Detect which cell encompasses the target text, then output its [X, Y] center coordinate. 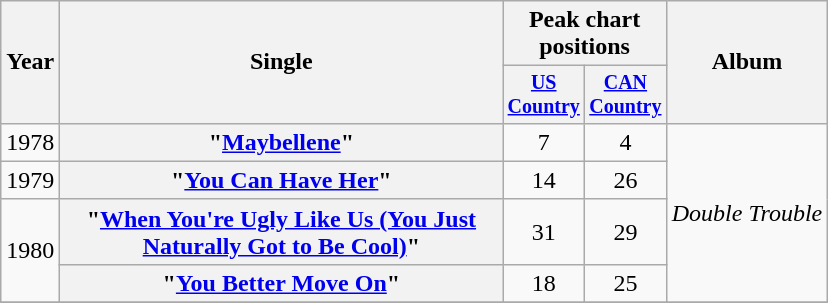
4 [626, 142]
"You Can Have Her" [282, 180]
Double Trouble [747, 212]
Year [30, 62]
29 [626, 232]
1980 [30, 250]
Album [747, 62]
"You Better Move On" [282, 283]
14 [544, 180]
1978 [30, 142]
1979 [30, 180]
Single [282, 62]
31 [544, 232]
26 [626, 180]
25 [626, 283]
"When You're Ugly Like Us (You Just Naturally Got to Be Cool)" [282, 232]
"Maybellene" [282, 142]
7 [544, 142]
Peak chartpositions [584, 34]
US Country [544, 94]
18 [544, 283]
CAN Country [626, 94]
